Search for the cell housing the specified text and yield its (x, y) center coordinate. 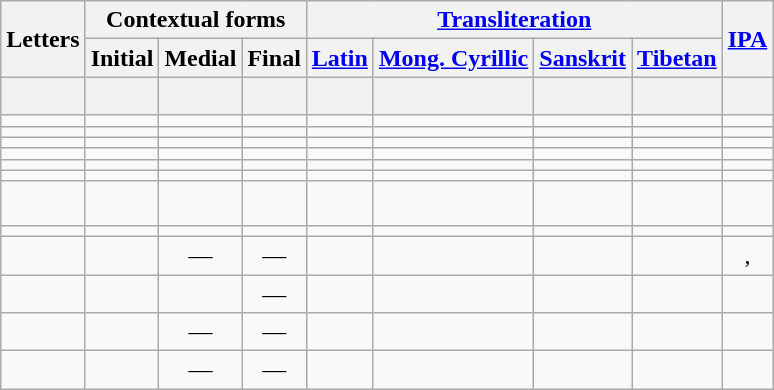
Sanskrit (583, 58)
Mong. Cyrillic (453, 58)
, (748, 255)
IPA (748, 39)
Letters (43, 39)
Initial (122, 58)
Medial (200, 58)
Contextual forms (196, 20)
Final (274, 58)
Tibetan (678, 58)
Latin (340, 58)
Transliteration (514, 20)
